From the cell containing the given text, extract its center point as (x, y) coordinate. 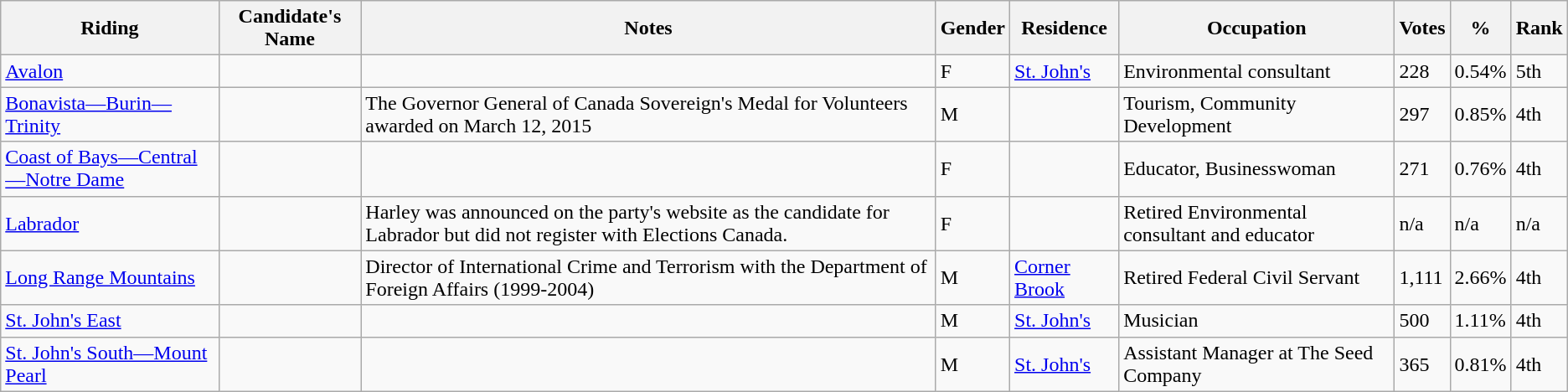
500 (1422, 321)
Bonavista—Burin—Trinity (110, 114)
Riding (110, 28)
5th (1540, 71)
297 (1422, 114)
0.85% (1481, 114)
Long Range Mountains (110, 278)
Votes (1422, 28)
Harley was announced on the party's website as the candidate for Labrador but did not register with Elections Canada. (648, 223)
Director of International Crime and Terrorism with the Department of Foreign Affairs (1999-2004) (648, 278)
365 (1422, 364)
% (1481, 28)
Environmental consultant (1256, 71)
Gender (972, 28)
0.81% (1481, 364)
Coast of Bays—Central—Notre Dame (110, 169)
Residence (1065, 28)
1.11% (1481, 321)
Corner Brook (1065, 278)
Tourism, Community Development (1256, 114)
2.66% (1481, 278)
1,111 (1422, 278)
Avalon (110, 71)
Rank (1540, 28)
271 (1422, 169)
Labrador (110, 223)
Educator, Businesswoman (1256, 169)
Candidate's Name (290, 28)
Musician (1256, 321)
St. John's East (110, 321)
The Governor General of Canada Sovereign's Medal for Volunteers awarded on March 12, 2015 (648, 114)
Retired Environmental consultant and educator (1256, 223)
Notes (648, 28)
0.54% (1481, 71)
Occupation (1256, 28)
Retired Federal Civil Servant (1256, 278)
0.76% (1481, 169)
Assistant Manager at The Seed Company (1256, 364)
St. John's South—Mount Pearl (110, 364)
228 (1422, 71)
